Locate the cell with the specified text and output its [X, Y] center coordinate. 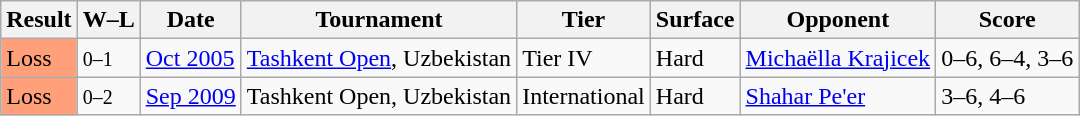
Sep 2009 [190, 96]
Result [39, 20]
Tier [584, 20]
Opponent [838, 20]
Score [1008, 20]
International [584, 96]
Michaëlla Krajicek [838, 58]
Surface [695, 20]
Shahar Pe'er [838, 96]
Oct 2005 [190, 58]
0–2 [108, 96]
Tier IV [584, 58]
0–1 [108, 58]
W–L [108, 20]
3–6, 4–6 [1008, 96]
0–6, 6–4, 3–6 [1008, 58]
Tournament [378, 20]
Date [190, 20]
